Locate the cell with the specified text and output its (x, y) center coordinate. 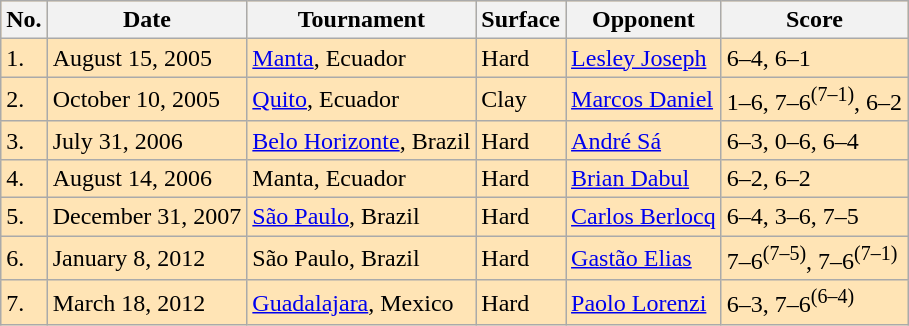
January 8, 2012 (147, 258)
4. (24, 178)
6–4, 3–6, 7–5 (814, 217)
December 31, 2007 (147, 217)
3. (24, 140)
André Sá (644, 140)
2. (24, 100)
Tournament (362, 20)
No. (24, 20)
Marcos Daniel (644, 100)
Guadalajara, Mexico (362, 302)
Clay (521, 100)
5. (24, 217)
Opponent (644, 20)
Belo Horizonte, Brazil (362, 140)
Brian Dabul (644, 178)
6–2, 6–2 (814, 178)
October 10, 2005 (147, 100)
1. (24, 58)
Carlos Berlocq (644, 217)
6–3, 7–6(6–4) (814, 302)
6. (24, 258)
Score (814, 20)
July 31, 2006 (147, 140)
Surface (521, 20)
6–3, 0–6, 6–4 (814, 140)
6–4, 6–1 (814, 58)
Quito, Ecuador (362, 100)
Gastão Elias (644, 258)
August 14, 2006 (147, 178)
1–6, 7–6(7–1), 6–2 (814, 100)
August 15, 2005 (147, 58)
Date (147, 20)
Paolo Lorenzi (644, 302)
7–6(7–5), 7–6(7–1) (814, 258)
7. (24, 302)
March 18, 2012 (147, 302)
Lesley Joseph (644, 58)
